Locate the cell with the specified text and output its (X, Y) center coordinate. 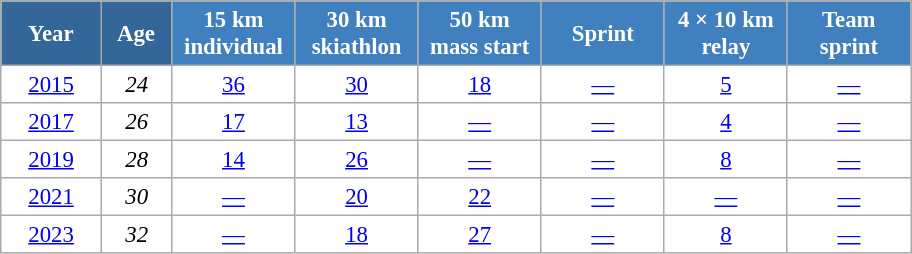
13 (356, 122)
Age (136, 34)
32 (136, 235)
Year (52, 34)
50 km mass start (480, 34)
22 (480, 197)
2023 (52, 235)
2019 (52, 160)
24 (136, 85)
4 × 10 km relay (726, 34)
4 (726, 122)
2021 (52, 197)
28 (136, 160)
20 (356, 197)
5 (726, 85)
36 (234, 85)
27 (480, 235)
Team sprint (848, 34)
14 (234, 160)
2017 (52, 122)
30 km skiathlon (356, 34)
15 km individual (234, 34)
Sprint (602, 34)
17 (234, 122)
2015 (52, 85)
